Provide the (x, y) coordinate of the cell's center where the given text is located.  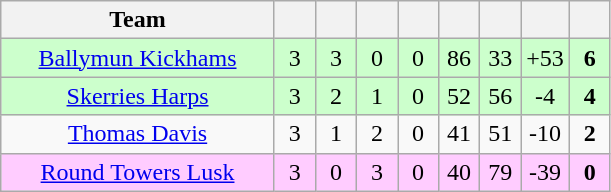
Round Towers Lusk (138, 172)
6 (590, 58)
+53 (546, 58)
86 (460, 58)
52 (460, 96)
33 (500, 58)
Thomas Davis (138, 134)
40 (460, 172)
41 (460, 134)
-4 (546, 96)
51 (500, 134)
-10 (546, 134)
Ballymun Kickhams (138, 58)
Team (138, 20)
79 (500, 172)
Skerries Harps (138, 96)
4 (590, 96)
56 (500, 96)
-39 (546, 172)
